Locate the cell with the specified text and output its [x, y] center coordinate. 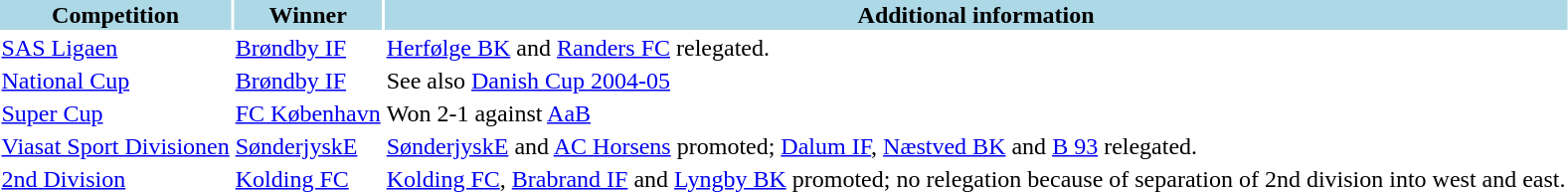
See also Danish Cup 2004-05 [976, 81]
Competition [115, 15]
Additional information [976, 15]
SønderjyskE [308, 146]
National Cup [115, 81]
FC København [308, 113]
Super Cup [115, 113]
Herfølge BK and Randers FC relegated. [976, 48]
SAS Ligaen [115, 48]
Won 2-1 against AaB [976, 113]
SønderjyskE and AC Horsens promoted; Dalum IF, Næstved BK and B 93 relegated. [976, 146]
Viasat Sport Divisionen [115, 146]
Winner [308, 15]
